Determine the [X, Y] coordinate at the center of the cell enclosing the given text.  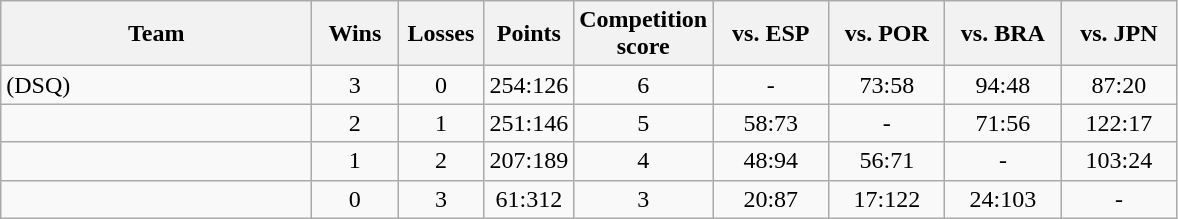
Wins [355, 34]
vs. BRA [1003, 34]
20:87 [771, 199]
Team [156, 34]
56:71 [887, 161]
58:73 [771, 123]
Losses [441, 34]
48:94 [771, 161]
4 [644, 161]
94:48 [1003, 85]
6 [644, 85]
103:24 [1119, 161]
vs. JPN [1119, 34]
61:312 [529, 199]
254:126 [529, 85]
251:146 [529, 123]
87:20 [1119, 85]
5 [644, 123]
17:122 [887, 199]
vs. ESP [771, 34]
24:103 [1003, 199]
207:189 [529, 161]
122:17 [1119, 123]
71:56 [1003, 123]
Competitionscore [644, 34]
(DSQ) [156, 85]
vs. POR [887, 34]
73:58 [887, 85]
Points [529, 34]
